From the cell containing the given text, extract its center point as [x, y] coordinate. 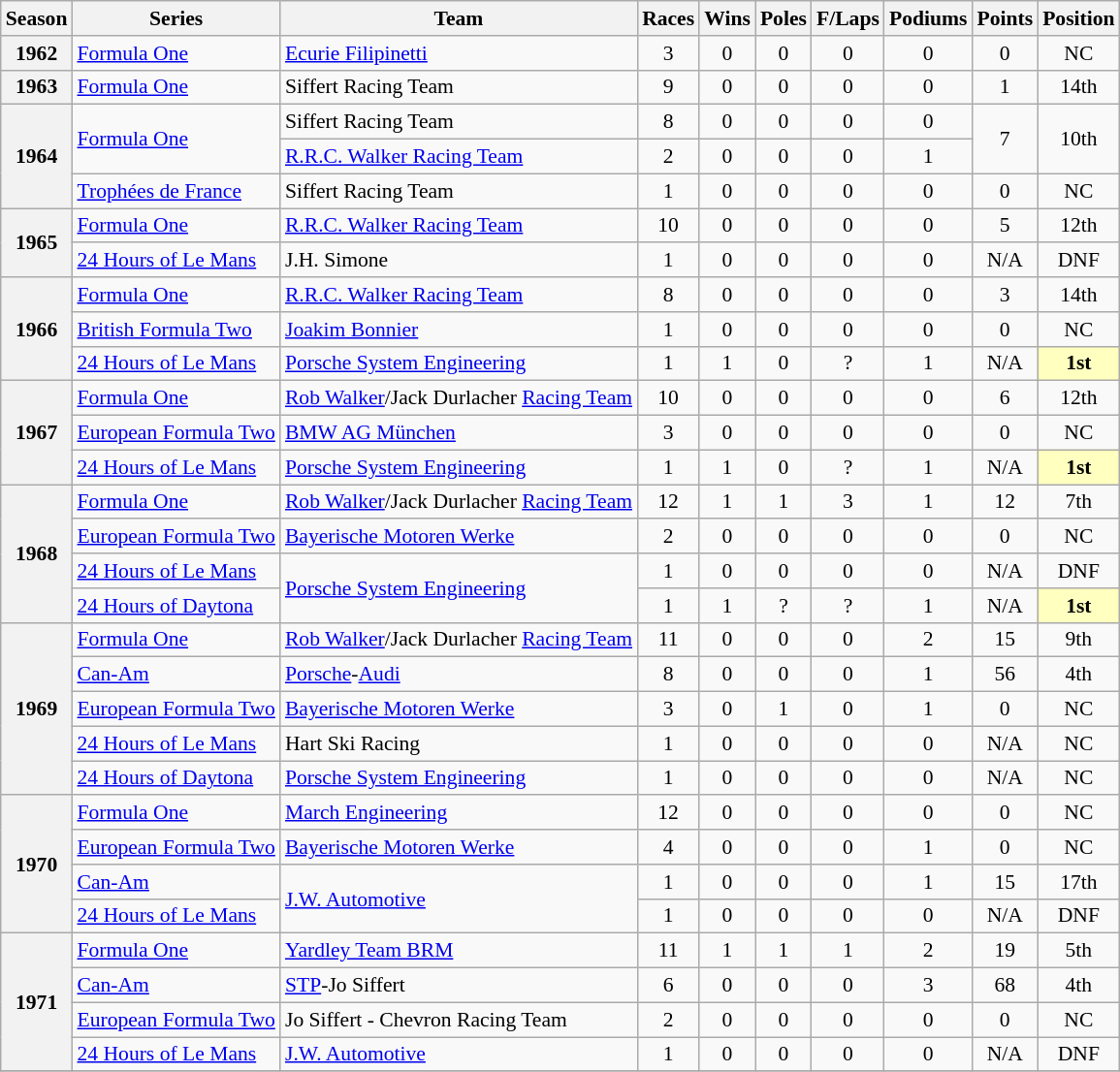
5th [1078, 951]
1968 [37, 553]
4 [668, 847]
1966 [37, 330]
56 [1005, 675]
Trophées de France [176, 191]
Team [459, 18]
1971 [37, 1002]
Porsche-Audi [459, 675]
1969 [37, 709]
1962 [37, 53]
Season [37, 18]
1964 [37, 157]
Jo Siffert - Chevron Racing Team [459, 1020]
Races [668, 18]
1970 [37, 865]
68 [1005, 986]
17th [1078, 882]
10th [1078, 140]
British Formula Two [176, 330]
BMW AG München [459, 433]
Joakim Bonnier [459, 330]
F/Laps [848, 18]
Series [176, 18]
5 [1005, 226]
19 [1005, 951]
1965 [37, 242]
Yardley Team BRM [459, 951]
1963 [37, 87]
1967 [37, 432]
7th [1078, 502]
Position [1078, 18]
STP-Jo Siffert [459, 986]
Podiums [929, 18]
9 [668, 87]
Wins [727, 18]
Hart Ski Racing [459, 743]
7 [1005, 140]
Ecurie Filipinetti [459, 53]
J.H. Simone [459, 261]
March Engineering [459, 813]
Poles [784, 18]
Points [1005, 18]
9th [1078, 640]
